Extract the [x, y] coordinate from the center of the cell holding the provided text.  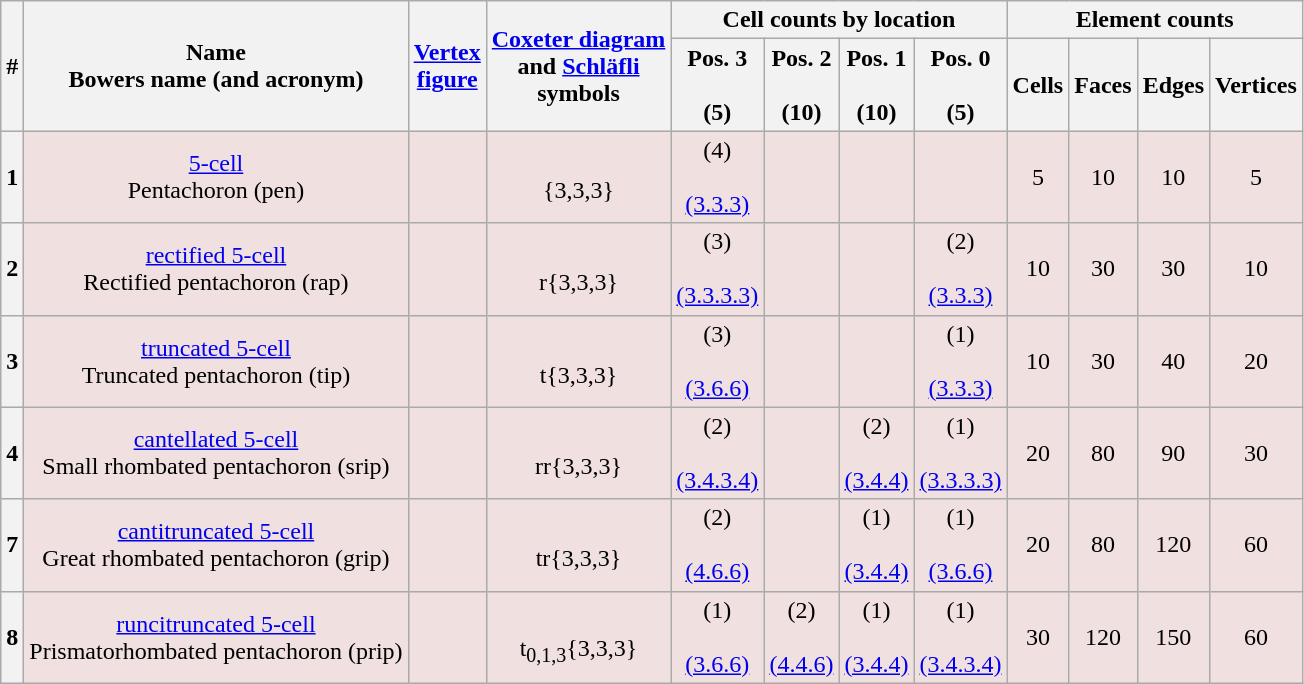
Pos. 0(5) [960, 85]
Pos. 2(10) [802, 85]
rectified 5-cell Rectified pentachoron (rap) [216, 269]
{3,3,3} [578, 177]
(2)(3.4.3.4) [718, 453]
(1)(3.3.3) [960, 361]
(4)(3.3.3) [718, 177]
Pos. 3(5) [718, 85]
8 [12, 637]
Element counts [1154, 20]
rr{3,3,3} [578, 453]
1 [12, 177]
(2)(3.4.4) [876, 453]
3 [12, 361]
tr{3,3,3} [578, 545]
Coxeter diagramand Schläflisymbols [578, 66]
cantellated 5-cell Small rhombated pentachoron (srip) [216, 453]
Cells [1038, 85]
2 [12, 269]
90 [1173, 453]
t{3,3,3} [578, 361]
(3)(3.3.3.3) [718, 269]
(2)(3.3.3) [960, 269]
(2)(4.4.6) [802, 637]
5-cellPentachoron (pen) [216, 177]
(1)(3.3.3.3) [960, 453]
# [12, 66]
Edges [1173, 85]
(2)(4.6.6) [718, 545]
Vertices [1256, 85]
(1)(3.4.3.4) [960, 637]
cantitruncated 5-cell Great rhombated pentachoron (grip) [216, 545]
t0,1,3{3,3,3} [578, 637]
Pos. 1(10) [876, 85]
150 [1173, 637]
Faces [1103, 85]
r{3,3,3} [578, 269]
4 [12, 453]
Cell counts by location [839, 20]
Vertexfigure [447, 66]
7 [12, 545]
40 [1173, 361]
(3)(3.6.6) [718, 361]
truncated 5-cell Truncated pentachoron (tip) [216, 361]
Name Bowers name (and acronym) [216, 66]
runcitruncated 5-cell Prismatorhombated pentachoron (prip) [216, 637]
